Provide the (x, y) coordinate of the cell's center where the given text is located.  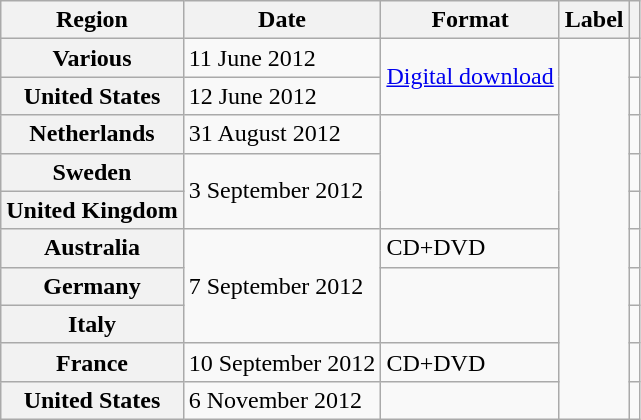
11 June 2012 (282, 58)
Region (92, 20)
7 September 2012 (282, 286)
3 September 2012 (282, 191)
France (92, 362)
Format (470, 20)
6 November 2012 (282, 400)
31 August 2012 (282, 134)
United Kingdom (92, 210)
Date (282, 20)
Germany (92, 286)
Netherlands (92, 134)
Australia (92, 248)
Italy (92, 324)
Digital download (470, 77)
10 September 2012 (282, 362)
Sweden (92, 172)
Various (92, 58)
12 June 2012 (282, 96)
Label (594, 20)
